For the text-containing cell, return its midpoint in [X, Y] coordinate format. 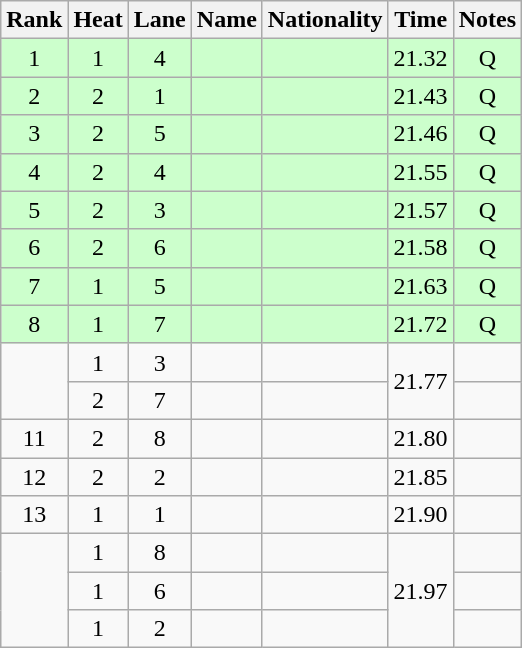
21.85 [420, 477]
Lane [160, 20]
21.43 [420, 96]
21.57 [420, 210]
21.90 [420, 515]
Rank [34, 20]
21.63 [420, 286]
21.77 [420, 381]
Time [420, 20]
21.46 [420, 134]
11 [34, 438]
Name [226, 20]
12 [34, 477]
21.97 [420, 591]
Nationality [325, 20]
21.58 [420, 248]
21.32 [420, 58]
13 [34, 515]
21.80 [420, 438]
21.72 [420, 324]
Heat [98, 20]
21.55 [420, 172]
Notes [487, 20]
